Output the (x, y) coordinate of the center of the cell containing the given text.  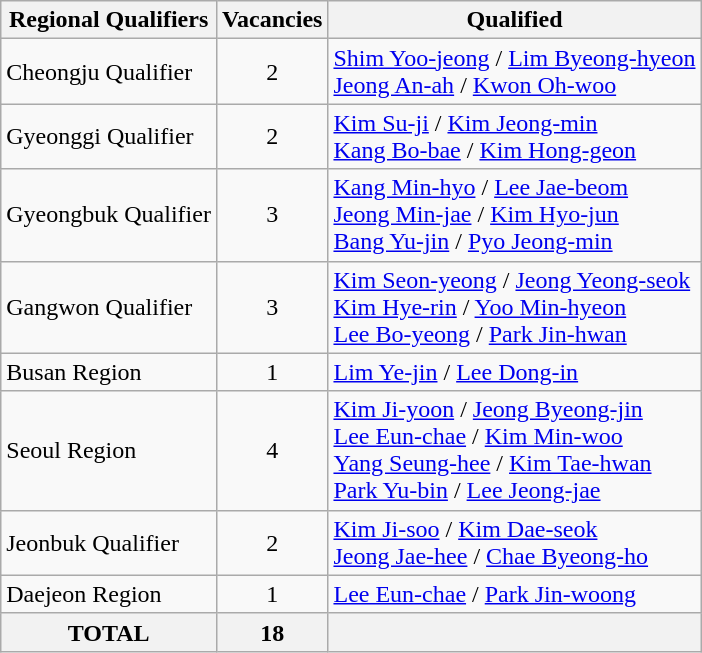
Lee Eun-chae / Park Jin-woong (514, 594)
Gyeongbuk Qualifier (109, 215)
Cheongju Qualifier (109, 72)
Gyeonggi Qualifier (109, 136)
Kang Min-hyo / Lee Jae-beom Jeong Min-jae / Kim Hyo-jun Bang Yu-jin / Pyo Jeong-min (514, 215)
Gangwon Qualifier (109, 307)
Kim Ji-yoon / Jeong Byeong-jin Lee Eun-chae / Kim Min-woo Yang Seung-hee / Kim Tae-hwan Park Yu-bin / Lee Jeong-jae (514, 450)
Seoul Region (109, 450)
Busan Region (109, 372)
Regional Qualifiers (109, 20)
Kim Ji-soo / Kim Dae-seok Jeong Jae-hee / Chae Byeong-ho (514, 542)
4 (272, 450)
Kim Seon-yeong / Jeong Yeong-seok Kim Hye-rin / Yoo Min-hyeon Lee Bo-yeong / Park Jin-hwan (514, 307)
Lim Ye-jin / Lee Dong-in (514, 372)
TOTAL (109, 632)
Daejeon Region (109, 594)
Qualified (514, 20)
Shim Yoo-jeong / Lim Byeong-hyeon Jeong An-ah / Kwon Oh-woo (514, 72)
Vacancies (272, 20)
Kim Su-ji / Kim Jeong-min Kang Bo-bae / Kim Hong-geon (514, 136)
Jeonbuk Qualifier (109, 542)
18 (272, 632)
